Extract the (x, y) coordinate from the center of the cell holding the provided text.  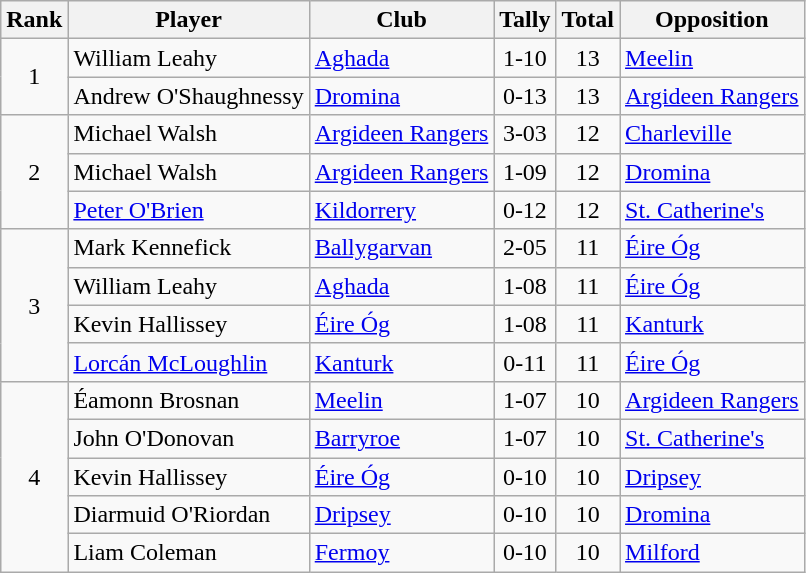
Total (588, 20)
Mark Kennefick (188, 248)
Lorcán McLoughlin (188, 362)
Kildorrery (402, 210)
1 (34, 77)
0-12 (525, 210)
Tally (525, 20)
Charleville (712, 134)
3 (34, 305)
4 (34, 476)
Andrew O'Shaughnessy (188, 96)
Barryroe (402, 438)
Club (402, 20)
Diarmuid O'Riordan (188, 515)
Opposition (712, 20)
3-03 (525, 134)
Ballygarvan (402, 248)
2-05 (525, 248)
0-13 (525, 96)
2 (34, 172)
1-09 (525, 172)
Player (188, 20)
John O'Donovan (188, 438)
Peter O'Brien (188, 210)
Fermoy (402, 553)
Éamonn Brosnan (188, 400)
1-10 (525, 58)
Milford (712, 553)
0-11 (525, 362)
Liam Coleman (188, 553)
Rank (34, 20)
